Pinpoint the cell where the given text exists, returning its (x, y) midpoint coordinate. 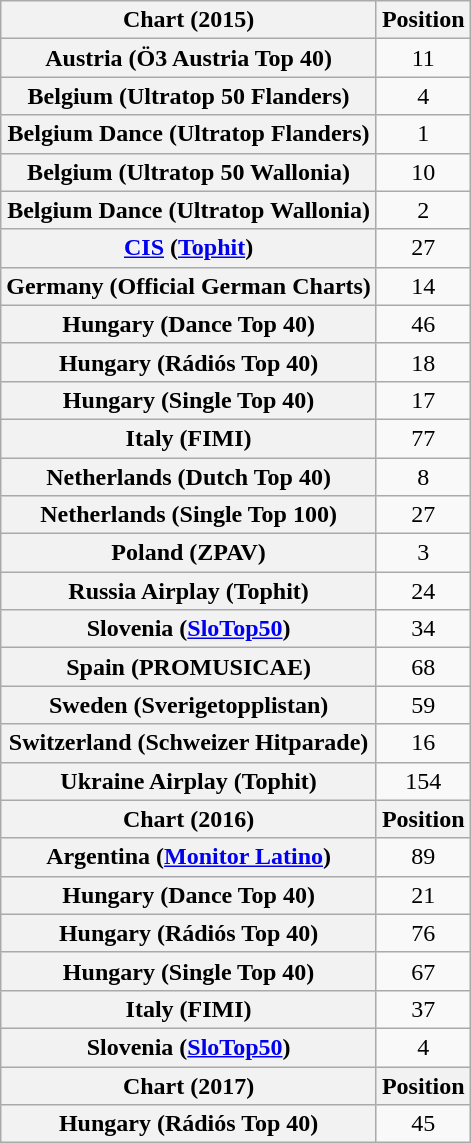
Chart (2017) (189, 1085)
1 (423, 134)
45 (423, 1124)
76 (423, 933)
67 (423, 971)
10 (423, 172)
8 (423, 477)
14 (423, 286)
37 (423, 1009)
Belgium Dance (Ultratop Flanders) (189, 134)
11 (423, 58)
Netherlands (Dutch Top 40) (189, 477)
Belgium Dance (Ultratop Wallonia) (189, 210)
Chart (2015) (189, 20)
Switzerland (Schweizer Hitparade) (189, 743)
Belgium (Ultratop 50 Flanders) (189, 96)
Belgium (Ultratop 50 Wallonia) (189, 172)
Austria (Ö3 Austria Top 40) (189, 58)
46 (423, 324)
18 (423, 362)
Chart (2016) (189, 819)
Spain (PROMUSICAE) (189, 667)
34 (423, 629)
21 (423, 895)
59 (423, 705)
Netherlands (Single Top 100) (189, 515)
17 (423, 400)
16 (423, 743)
Argentina (Monitor Latino) (189, 857)
24 (423, 591)
2 (423, 210)
Poland (ZPAV) (189, 553)
154 (423, 781)
68 (423, 667)
Russia Airplay (Tophit) (189, 591)
3 (423, 553)
Ukraine Airplay (Tophit) (189, 781)
77 (423, 438)
89 (423, 857)
CIS (Tophit) (189, 248)
Sweden (Sverigetopplistan) (189, 705)
Germany (Official German Charts) (189, 286)
